Determine the (X, Y) coordinate at the center of the cell enclosing the given text.  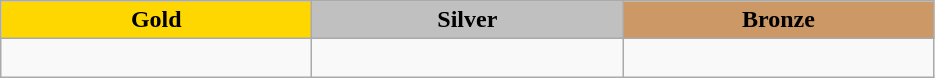
Silver (468, 20)
Gold (156, 20)
Bronze (778, 20)
